Output the [x, y] coordinate of the center of the cell containing the given text.  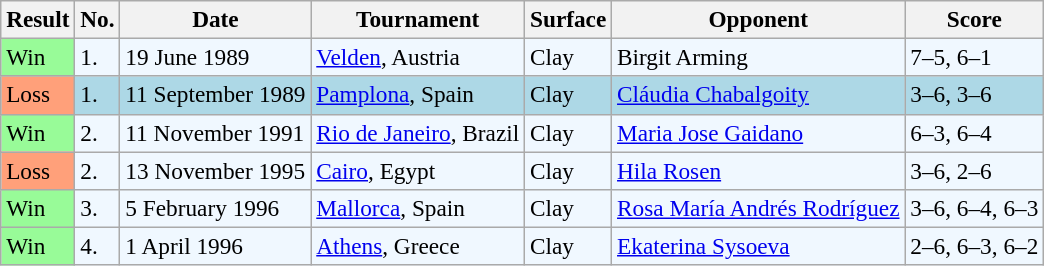
1 April 1996 [216, 246]
Tournament [418, 19]
Birgit Arming [758, 57]
3. [98, 208]
Hila Rosen [758, 170]
Cairo, Egypt [418, 170]
Athens, Greece [418, 246]
Velden, Austria [418, 57]
7–5, 6–1 [974, 57]
4. [98, 246]
Rosa María Andrés Rodríguez [758, 208]
5 February 1996 [216, 208]
No. [98, 19]
Maria Jose Gaidano [758, 133]
Cláudia Chabalgoity [758, 95]
Pamplona, Spain [418, 95]
Score [974, 19]
6–3, 6–4 [974, 133]
Ekaterina Sysoeva [758, 246]
3–6, 6–4, 6–3 [974, 208]
Date [216, 19]
13 November 1995 [216, 170]
Rio de Janeiro, Brazil [418, 133]
Mallorca, Spain [418, 208]
3–6, 3–6 [974, 95]
3–6, 2–6 [974, 170]
11 November 1991 [216, 133]
11 September 1989 [216, 95]
19 June 1989 [216, 57]
Opponent [758, 19]
2–6, 6–3, 6–2 [974, 246]
Result [38, 19]
Surface [568, 19]
